Find where the given text appears and provide that cell's center as (x, y) coordinate. 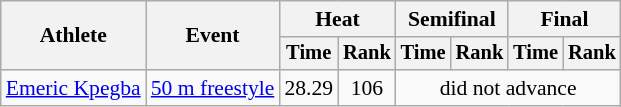
50 m freestyle (213, 88)
Final (564, 19)
Event (213, 36)
Emeric Kpegba (74, 88)
Semifinal (452, 19)
Athlete (74, 36)
106 (367, 88)
28.29 (308, 88)
did not advance (508, 88)
Heat (337, 19)
